For the text-containing cell, return its midpoint in [X, Y] coordinate format. 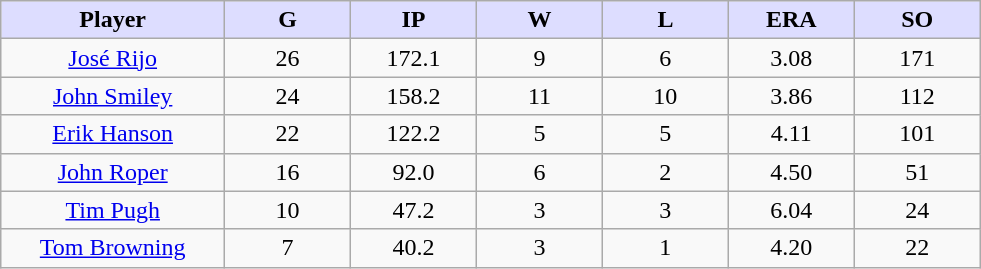
172.1 [414, 58]
47.2 [414, 210]
John Roper [113, 172]
6.04 [791, 210]
158.2 [414, 96]
1 [665, 248]
101 [917, 134]
Player [113, 20]
G [288, 20]
John Smiley [113, 96]
26 [288, 58]
4.50 [791, 172]
Erik Hanson [113, 134]
L [665, 20]
W [539, 20]
7 [288, 248]
IP [414, 20]
4.11 [791, 134]
José Rijo [113, 58]
92.0 [414, 172]
ERA [791, 20]
Tom Browning [113, 248]
2 [665, 172]
40.2 [414, 248]
112 [917, 96]
122.2 [414, 134]
SO [917, 20]
11 [539, 96]
171 [917, 58]
9 [539, 58]
3.86 [791, 96]
16 [288, 172]
4.20 [791, 248]
3.08 [791, 58]
Tim Pugh [113, 210]
51 [917, 172]
